Output the (X, Y) coordinate of the center of the cell containing the given text.  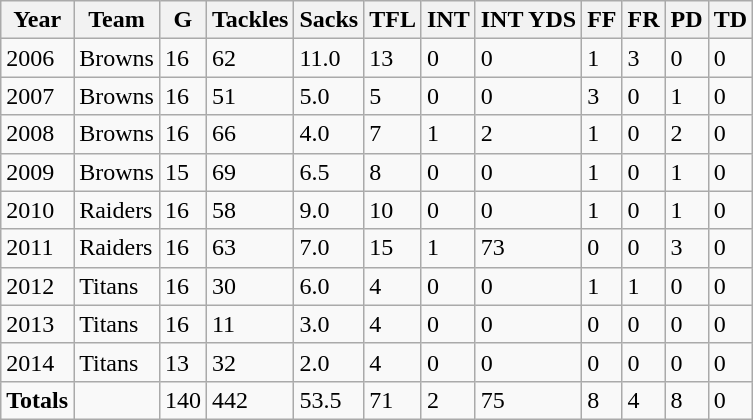
4.0 (329, 134)
2013 (38, 324)
10 (393, 210)
9.0 (329, 210)
2009 (38, 172)
G (182, 20)
FR (644, 20)
2014 (38, 362)
Tackles (250, 20)
Sacks (329, 20)
TD (730, 20)
51 (250, 96)
Team (117, 20)
73 (528, 248)
PD (686, 20)
63 (250, 248)
2010 (38, 210)
6.0 (329, 286)
Totals (38, 400)
2007 (38, 96)
INT YDS (528, 20)
62 (250, 58)
11 (250, 324)
INT (448, 20)
11.0 (329, 58)
2006 (38, 58)
69 (250, 172)
FF (602, 20)
30 (250, 286)
3.0 (329, 324)
5.0 (329, 96)
2012 (38, 286)
75 (528, 400)
71 (393, 400)
Year (38, 20)
2.0 (329, 362)
53.5 (329, 400)
2008 (38, 134)
66 (250, 134)
6.5 (329, 172)
5 (393, 96)
140 (182, 400)
7.0 (329, 248)
2011 (38, 248)
32 (250, 362)
TFL (393, 20)
442 (250, 400)
7 (393, 134)
58 (250, 210)
